Extract the [x, y] coordinate from the center of the cell holding the provided text.  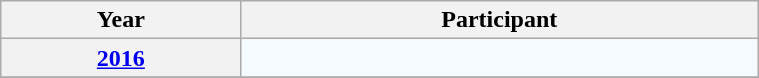
Year [121, 20]
2016 [121, 58]
Participant [500, 20]
